Locate the cell with the specified text and output its (x, y) center coordinate. 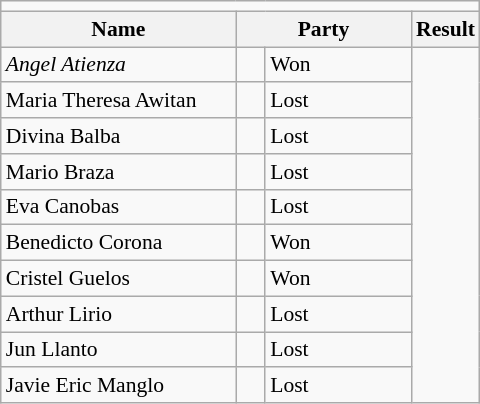
Cristel Guelos (118, 279)
Javie Eric Manglo (118, 386)
Jun Llanto (118, 350)
Result (446, 29)
Maria Theresa Awitan (118, 101)
Benedicto Corona (118, 243)
Arthur Lirio (118, 314)
Mario Braza (118, 172)
Name (118, 29)
Divina Balba (118, 136)
Party (324, 29)
Angel Atienza (118, 65)
Eva Canobas (118, 207)
